Find where the given text appears and provide that cell's center as (X, Y) coordinate. 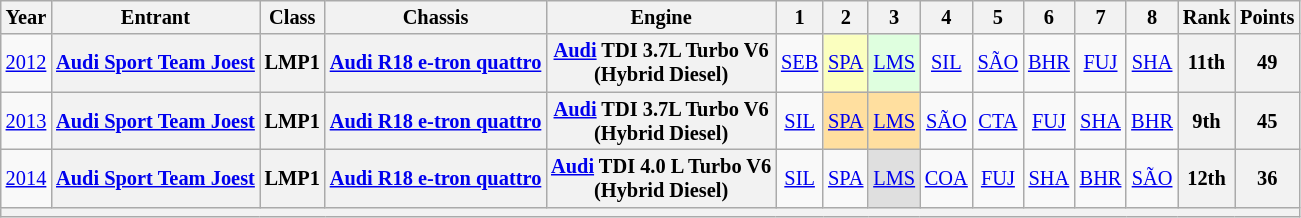
Engine (661, 17)
Year (26, 17)
12th (1206, 178)
8 (1152, 17)
1 (800, 17)
3 (894, 17)
CTA (998, 121)
5 (998, 17)
49 (1267, 63)
2 (846, 17)
SEB (800, 63)
Points (1267, 17)
Rank (1206, 17)
45 (1267, 121)
2012 (26, 63)
6 (1049, 17)
11th (1206, 63)
COA (946, 178)
9th (1206, 121)
4 (946, 17)
2014 (26, 178)
Class (292, 17)
36 (1267, 178)
Audi TDI 4.0 L Turbo V6 (Hybrid Diesel) (661, 178)
7 (1101, 17)
2013 (26, 121)
Entrant (155, 17)
Chassis (436, 17)
